Determine the [X, Y] coordinate at the center of the cell enclosing the given text.  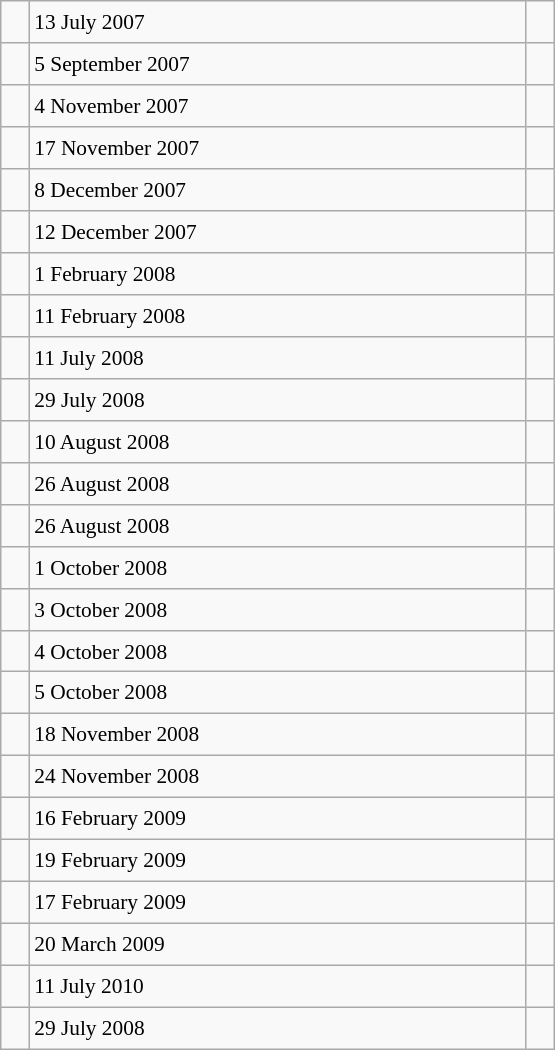
8 December 2007 [278, 190]
5 October 2008 [278, 693]
17 November 2007 [278, 148]
4 October 2008 [278, 651]
12 December 2007 [278, 232]
1 October 2008 [278, 567]
11 July 2010 [278, 986]
16 February 2009 [278, 819]
18 November 2008 [278, 735]
19 February 2009 [278, 861]
11 February 2008 [278, 316]
5 September 2007 [278, 64]
24 November 2008 [278, 777]
10 August 2008 [278, 441]
13 July 2007 [278, 22]
1 February 2008 [278, 274]
11 July 2008 [278, 358]
20 March 2009 [278, 945]
4 November 2007 [278, 106]
17 February 2009 [278, 903]
3 October 2008 [278, 609]
